For the text-containing cell, return its midpoint in [x, y] coordinate format. 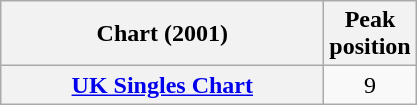
Chart (2001) [162, 34]
9 [370, 85]
UK Singles Chart [162, 85]
Peakposition [370, 34]
